For the text-containing cell, return its midpoint in (x, y) coordinate format. 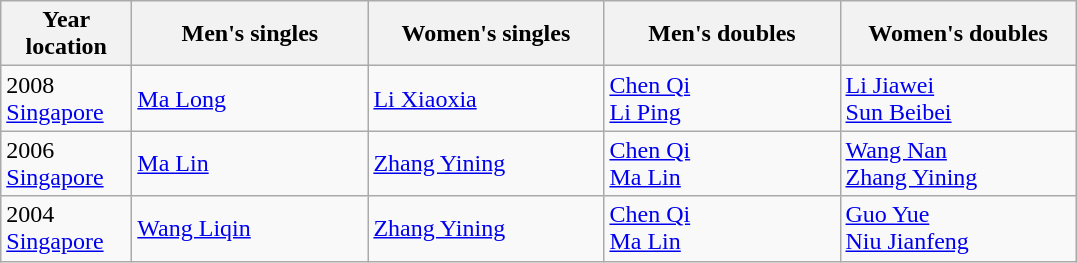
Wang Liqin (250, 228)
Ma Long (250, 98)
Ma Lin (250, 164)
2004 Singapore (66, 228)
Men's singles (250, 34)
Men's doubles (722, 34)
2008 Singapore (66, 98)
Li Xiaoxia (486, 98)
Year location (66, 34)
Women's doubles (958, 34)
Guo Yue Niu Jianfeng (958, 228)
Li Jiawei Sun Beibei (958, 98)
Chen Qi Li Ping (722, 98)
Women's singles (486, 34)
Wang Nan Zhang Yining (958, 164)
2006 Singapore (66, 164)
